Identify which cell holds the provided text, then report its [X, Y] central coordinate. 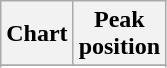
Chart [37, 34]
Peakposition [119, 34]
